Extract the (x, y) coordinate from the center of the cell holding the provided text.  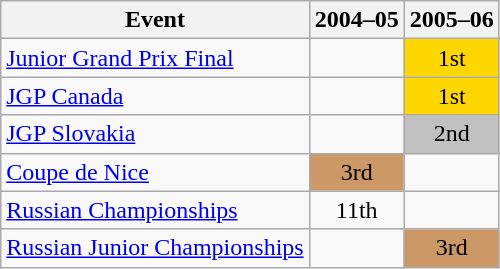
JGP Canada (155, 96)
Russian Junior Championships (155, 248)
Russian Championships (155, 210)
2nd (452, 134)
JGP Slovakia (155, 134)
2005–06 (452, 20)
2004–05 (356, 20)
Coupe de Nice (155, 172)
Junior Grand Prix Final (155, 58)
11th (356, 210)
Event (155, 20)
